Find where the given text appears and provide that cell's center as (x, y) coordinate. 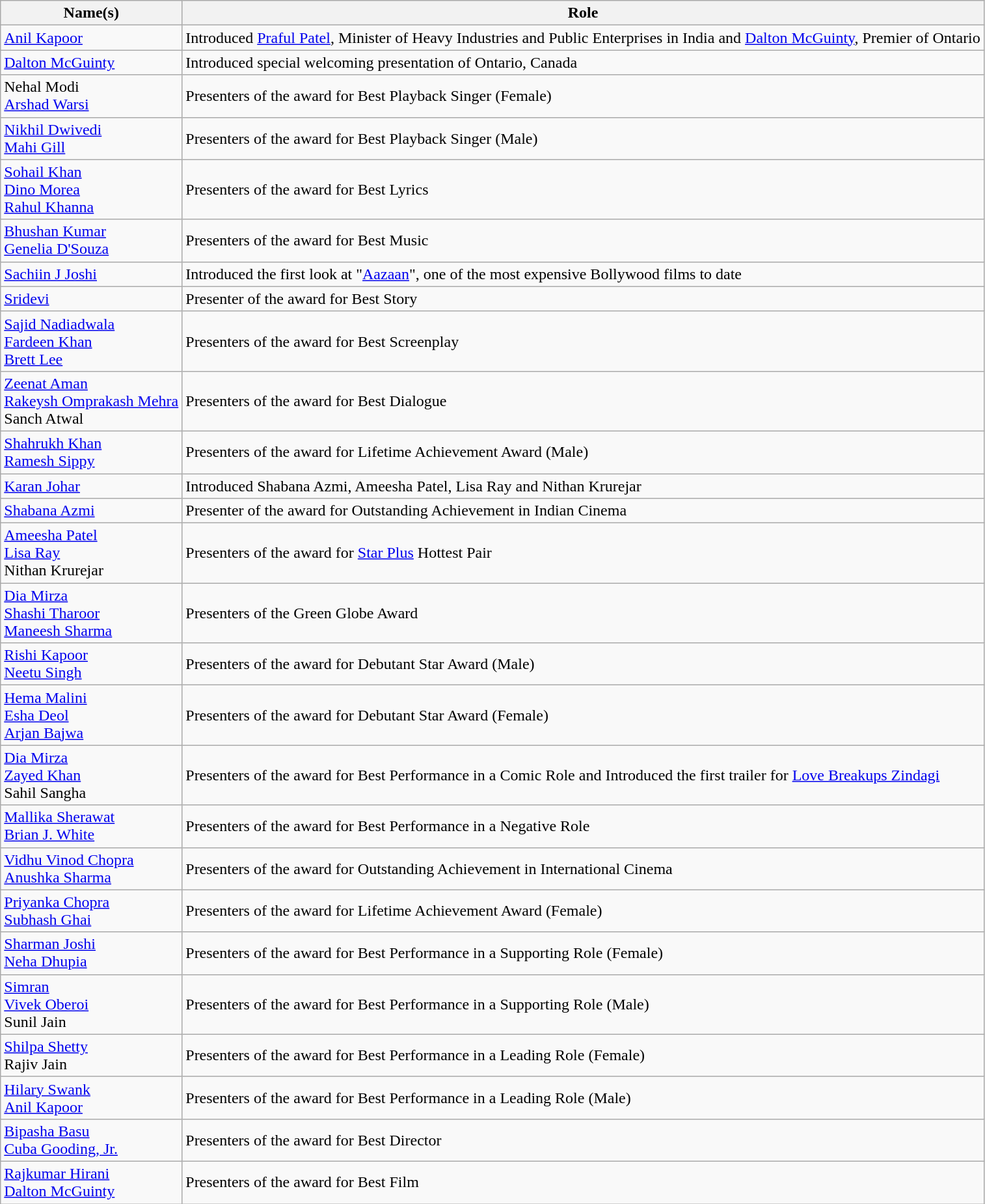
Sridevi (91, 299)
Shabana Azmi (91, 511)
Sohail KhanDino MoreaRahul Khanna (91, 189)
Karan Johar (91, 486)
Presenters of the award for Outstanding Achievement in International Cinema (583, 868)
Priyanka ChopraSubhash Ghai (91, 911)
Presenters of the award for Best Film (583, 1182)
Ameesha PatelLisa RayNithan Krurejar (91, 553)
Sharman JoshiNeha Dhupia (91, 953)
Hema MaliniEsha DeolArjan Bajwa (91, 715)
Presenters of the award for Best Performance in a Supporting Role (Male) (583, 1004)
Presenters of the award for Best Performance in a Comic Role and Introduced the first trailer for Love Breakups Zindagi (583, 775)
Presenters of the award for Lifetime Achievement Award (Male) (583, 452)
Presenter of the award for Best Story (583, 299)
Presenters of the award for Lifetime Achievement Award (Female) (583, 911)
Rishi KapoorNeetu Singh (91, 664)
Bhushan KumarGenelia D'Souza (91, 241)
Presenters of the award for Best Performance in a Leading Role (Male) (583, 1097)
Bipasha BasuCuba Gooding, Jr. (91, 1140)
Presenters of the award for Debutant Star Award (Female) (583, 715)
Introduced Praful Patel, Minister of Heavy Industries and Public Enterprises in India and Dalton McGuinty, Premier of Ontario (583, 38)
Mallika SherawatBrian J. White (91, 827)
Presenters of the award for Best Performance in a Supporting Role (Female) (583, 953)
Presenters of the award for Best Performance in a Leading Role (Female) (583, 1056)
Name(s) (91, 13)
SimranVivek OberoiSunil Jain (91, 1004)
Presenters of the award for Best Lyrics (583, 189)
Introduced Shabana Azmi, Ameesha Patel, Lisa Ray and Nithan Krurejar (583, 486)
Introduced special welcoming presentation of Ontario, Canada (583, 62)
Vidhu Vinod ChopraAnushka Sharma (91, 868)
Role (583, 13)
Rajkumar HiraniDalton McGuinty (91, 1182)
Nikhil DwivediMahi Gill (91, 138)
Dia MirzaZayed KhanSahil Sangha (91, 775)
Dalton McGuinty (91, 62)
Presenters of the award for Best Performance in a Negative Role (583, 827)
Sachiin J Joshi (91, 274)
Presenters of the award for Best Dialogue (583, 401)
Presenters of the award for Best Playback Singer (Female) (583, 96)
Presenters of the award for Star Plus Hottest Pair (583, 553)
Introduced the first look at "Aazaan", one of the most expensive Bollywood films to date (583, 274)
Zeenat AmanRakeysh Omprakash MehraSanch Atwal (91, 401)
Presenters of the award for Debutant Star Award (Male) (583, 664)
Presenters of the award for Best Screenplay (583, 341)
Presenters of the award for Best Music (583, 241)
Anil Kapoor (91, 38)
Sajid NadiadwalaFardeen KhanBrett Lee (91, 341)
Presenters of the award for Best Playback Singer (Male) (583, 138)
Nehal ModiArshad Warsi (91, 96)
Hilary SwankAnil Kapoor (91, 1097)
Shahrukh KhanRamesh Sippy (91, 452)
Presenters of the award for Best Director (583, 1140)
Presenters of the Green Globe Award (583, 613)
Dia MirzaShashi TharoorManeesh Sharma (91, 613)
Presenter of the award for Outstanding Achievement in Indian Cinema (583, 511)
Shilpa ShettyRajiv Jain (91, 1056)
